Return [X, Y] of the center of cell containing provided text 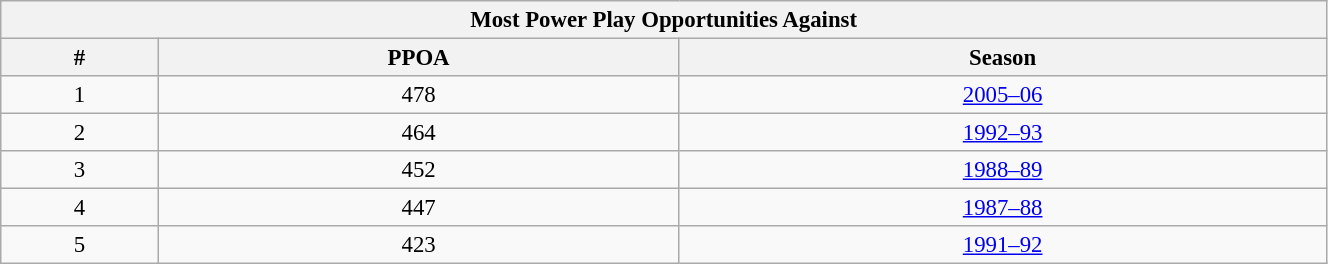
2 [80, 133]
1987–88 [1003, 208]
1988–89 [1003, 170]
452 [418, 170]
PPOA [418, 58]
Season [1003, 58]
423 [418, 245]
Most Power Play Opportunities Against [664, 20]
1992–93 [1003, 133]
1991–92 [1003, 245]
1 [80, 95]
478 [418, 95]
5 [80, 245]
2005–06 [1003, 95]
4 [80, 208]
447 [418, 208]
# [80, 58]
3 [80, 170]
464 [418, 133]
